Locate the cell with the specified text and output its [x, y] center coordinate. 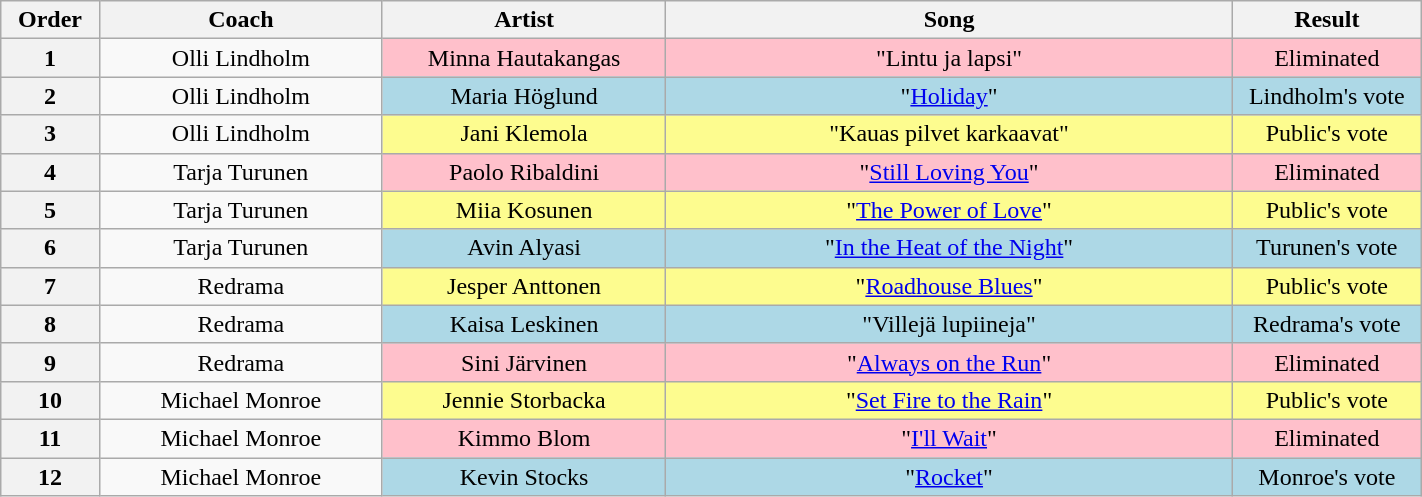
"In the Heat of the Night" [950, 248]
Redrama's vote [1326, 324]
9 [50, 362]
"Kauas pilvet karkaavat" [950, 134]
"Lintu ja lapsi" [950, 58]
Result [1326, 20]
Minna Hautakangas [524, 58]
Artist [524, 20]
5 [50, 210]
Avin Alyasi [524, 248]
Song [950, 20]
Turunen's vote [1326, 248]
Monroe's vote [1326, 477]
Lindholm's vote [1326, 96]
Miia Kosunen [524, 210]
Jennie Storbacka [524, 400]
3 [50, 134]
8 [50, 324]
Sini Järvinen [524, 362]
11 [50, 438]
12 [50, 477]
"I'll Wait" [950, 438]
"The Power of Love" [950, 210]
7 [50, 286]
Order [50, 20]
Jani Klemola [524, 134]
Kevin Stocks [524, 477]
"Always on the Run" [950, 362]
4 [50, 172]
10 [50, 400]
Jesper Anttonen [524, 286]
Kimmo Blom [524, 438]
"Holiday" [950, 96]
Maria Höglund [524, 96]
6 [50, 248]
"Villejä lupiineja" [950, 324]
"Roadhouse Blues" [950, 286]
"Rocket" [950, 477]
2 [50, 96]
"Still Loving You" [950, 172]
Coach [240, 20]
1 [50, 58]
Kaisa Leskinen [524, 324]
Paolo Ribaldini [524, 172]
"Set Fire to the Rain" [950, 400]
